Pinpoint the cell where the given text exists, returning its [x, y] midpoint coordinate. 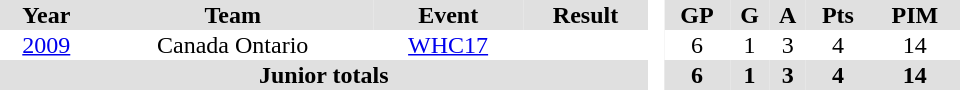
G [750, 15]
Canada Ontario [233, 45]
Year [46, 15]
Event [448, 15]
Pts [838, 15]
GP [697, 15]
A [788, 15]
WHC17 [448, 45]
Junior totals [324, 75]
PIM [915, 15]
Team [233, 15]
Result [585, 15]
2009 [46, 45]
